Return (X, Y) of the center of cell containing provided text 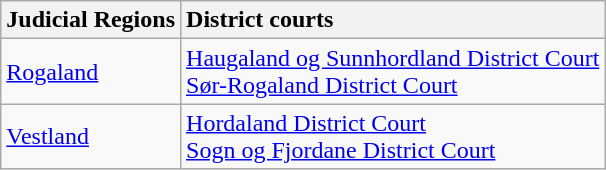
Haugaland og Sunnhordland District CourtSør-Rogaland District Court (393, 72)
Judicial Regions (91, 20)
Hordaland District CourtSogn og Fjordane District Court (393, 136)
Vestland (91, 136)
District courts (393, 20)
Rogaland (91, 72)
